Return the (X, Y) coordinate for the center point of the cell that contains the specified text.  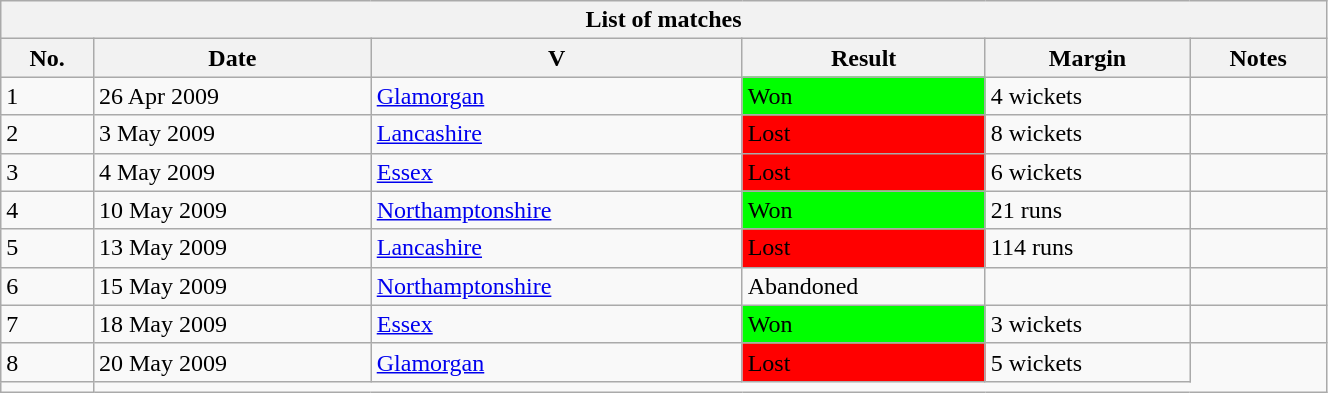
No. (48, 58)
4 wickets (1087, 96)
7 (48, 324)
Notes (1258, 58)
4 May 2009 (232, 172)
3 wickets (1087, 324)
2 (48, 134)
Margin (1087, 58)
26 Apr 2009 (232, 96)
3 May 2009 (232, 134)
8 wickets (1087, 134)
V (556, 58)
Result (864, 58)
Abandoned (864, 286)
List of matches (664, 20)
6 (48, 286)
18 May 2009 (232, 324)
8 (48, 362)
5 wickets (1087, 362)
13 May 2009 (232, 248)
114 runs (1087, 248)
5 (48, 248)
20 May 2009 (232, 362)
10 May 2009 (232, 210)
3 (48, 172)
4 (48, 210)
15 May 2009 (232, 286)
6 wickets (1087, 172)
1 (48, 96)
21 runs (1087, 210)
Date (232, 58)
